Return [x, y] of the center of cell containing provided text 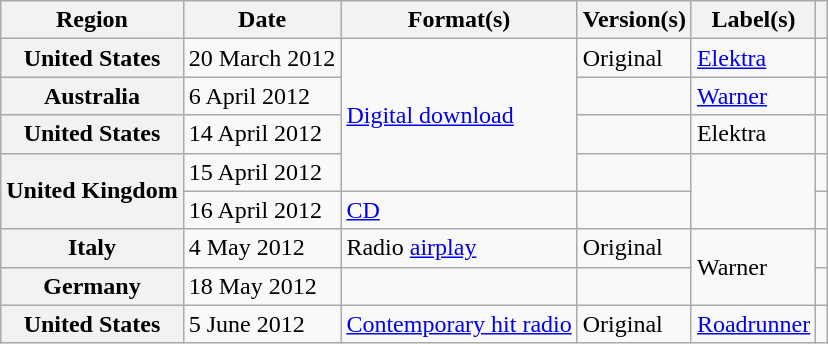
Version(s) [634, 20]
15 April 2012 [262, 172]
20 March 2012 [262, 58]
Contemporary hit radio [459, 324]
5 June 2012 [262, 324]
Germany [92, 286]
14 April 2012 [262, 134]
Italy [92, 248]
16 April 2012 [262, 210]
Australia [92, 96]
CD [459, 210]
Date [262, 20]
Digital download [459, 115]
Region [92, 20]
18 May 2012 [262, 286]
Format(s) [459, 20]
4 May 2012 [262, 248]
Radio airplay [459, 248]
6 April 2012 [262, 96]
Roadrunner [753, 324]
United Kingdom [92, 191]
Label(s) [753, 20]
